Identify which cell holds the provided text, then report its [x, y] central coordinate. 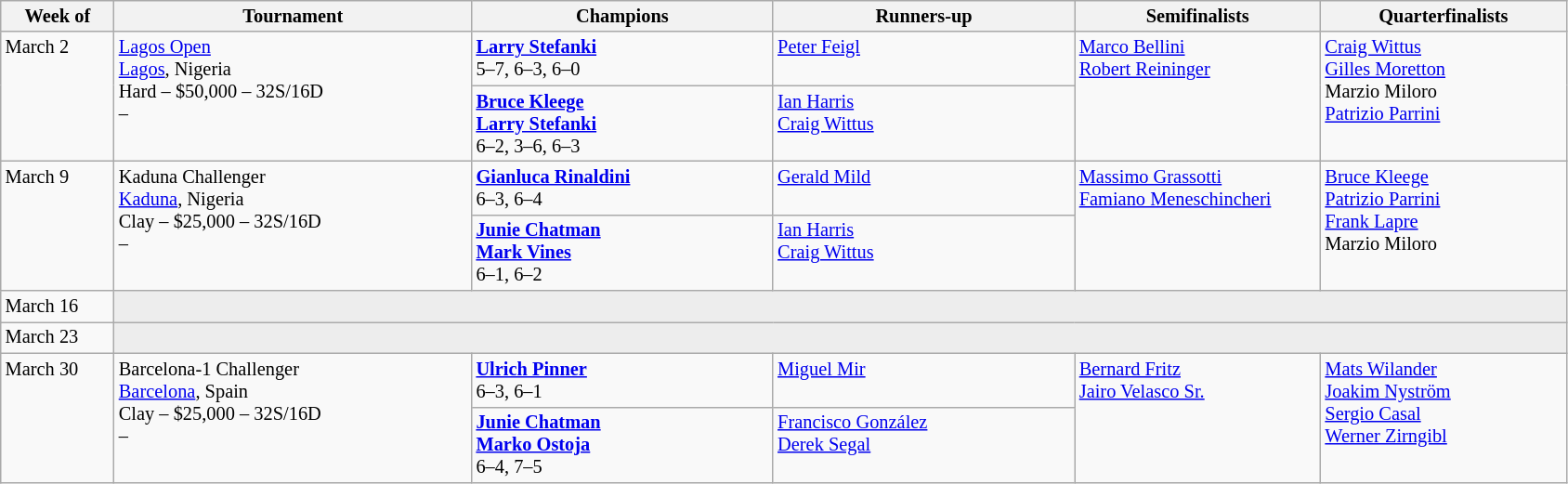
Marco Bellini Robert Reininger [1198, 97]
Kaduna Challenger Kaduna, NigeriaClay – $25,000 – 32S/16D – [294, 225]
Barcelona-1 Challenger Barcelona, SpainClay – $25,000 – 32S/16D – [294, 418]
Junie Chatman Marko Ostoja6–4, 7–5 [622, 445]
Craig Wittus Gilles Moretton Marzio Miloro Patrizio Parrini [1444, 97]
Runners-up [923, 16]
Bernard Fritz Jairo Velasco Sr. [1198, 418]
Larry Stefanki 5–7, 6–3, 6–0 [622, 59]
Miguel Mir [923, 380]
Week of [58, 16]
Massimo Grassotti Famiano Meneschincheri [1198, 225]
March 9 [58, 225]
Champions [622, 16]
Mats Wilander Joakim Nyström Sergio Casal Werner Zirngibl [1444, 418]
Lagos Open Lagos, NigeriaHard – $50,000 – 32S/16D – [294, 97]
Junie Chatman Mark Vines6–1, 6–2 [622, 253]
March 16 [58, 307]
Peter Feigl [923, 59]
Semifinalists [1198, 16]
Tournament [294, 16]
March 23 [58, 337]
Quarterfinalists [1444, 16]
Gerald Mild [923, 188]
Francisco González Derek Segal [923, 445]
March 30 [58, 418]
Bruce Kleege Patrizio Parrini Frank Lapre Marzio Miloro [1444, 225]
March 2 [58, 97]
Gianluca Rinaldini 6–3, 6–4 [622, 188]
Bruce Kleege Larry Stefanki6–2, 3–6, 6–3 [622, 124]
Ulrich Pinner 6–3, 6–1 [622, 380]
